Identify which cell holds the provided text, then report its (X, Y) central coordinate. 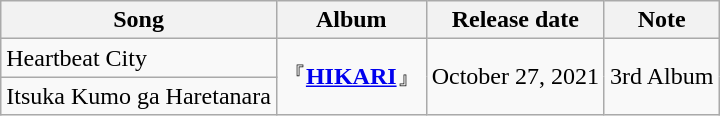
Album (351, 20)
Note (661, 20)
Release date (515, 20)
3rd Album (661, 77)
『HIKARI』 (351, 77)
Itsuka Kumo ga Haretanara (139, 96)
Song (139, 20)
October 27, 2021 (515, 77)
Heartbeat City (139, 58)
